Find where the given text appears and provide that cell's center as [x, y] coordinate. 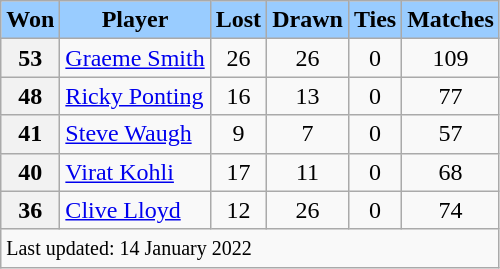
41 [30, 134]
36 [30, 210]
Steve Waugh [135, 134]
Ties [374, 20]
Player [135, 20]
Clive Lloyd [135, 210]
Ricky Ponting [135, 96]
Graeme Smith [135, 58]
Last updated: 14 January 2022 [250, 248]
9 [238, 134]
53 [30, 58]
Lost [238, 20]
13 [308, 96]
57 [451, 134]
Virat Kohli [135, 172]
Won [30, 20]
12 [238, 210]
68 [451, 172]
40 [30, 172]
16 [238, 96]
77 [451, 96]
48 [30, 96]
Matches [451, 20]
109 [451, 58]
Drawn [308, 20]
7 [308, 134]
11 [308, 172]
74 [451, 210]
17 [238, 172]
